Extract the (X, Y) coordinate from the center of the cell holding the provided text.  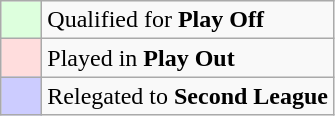
Qualified for Play Off (188, 20)
Relegated to Second League (188, 96)
Played in Play Out (188, 58)
